Locate the cell with the specified text and output its (X, Y) center coordinate. 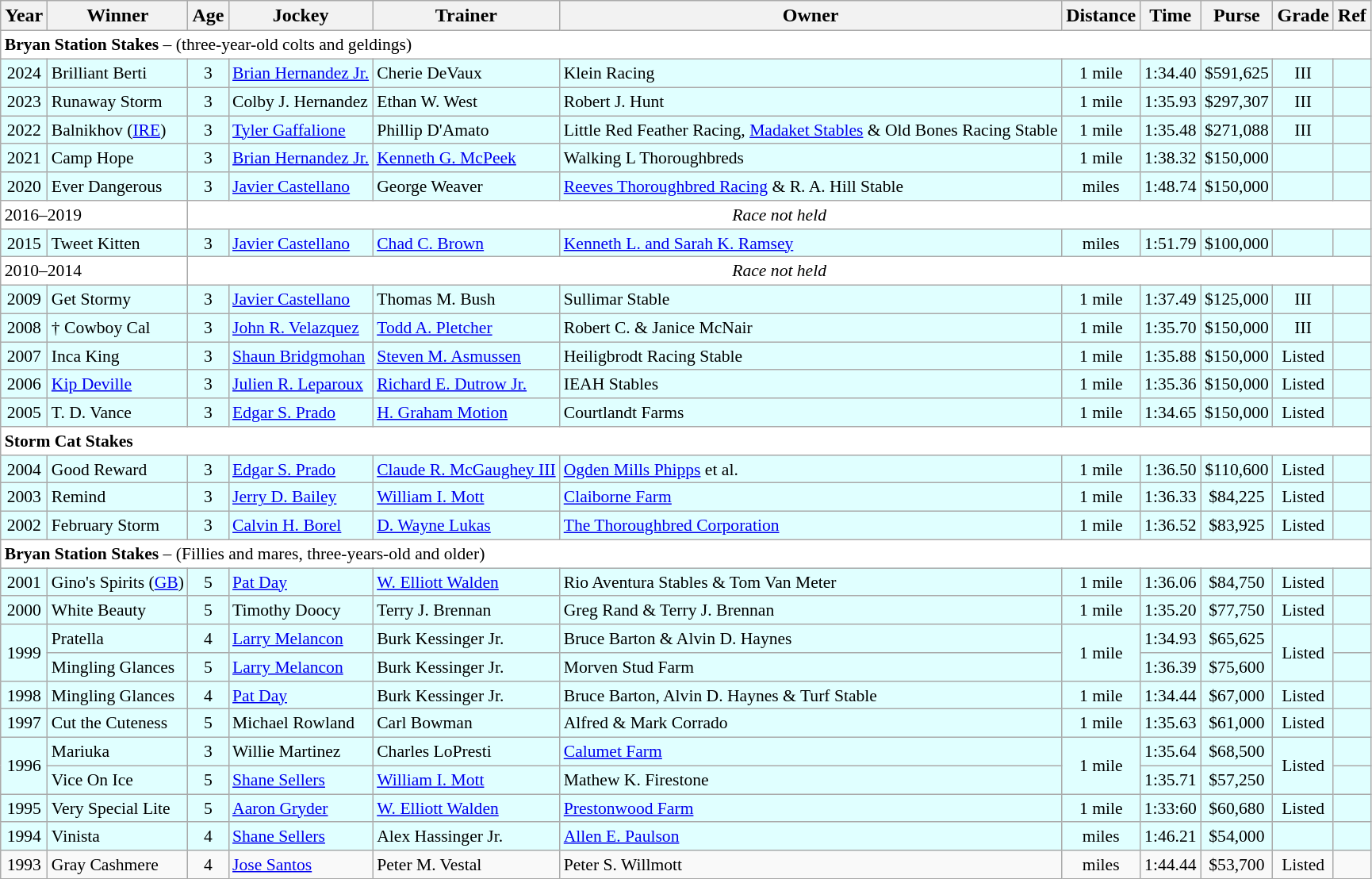
1:35.63 (1171, 724)
Peter M. Vestal (466, 865)
Terry J. Brennan (466, 610)
Grade (1303, 16)
Todd A. Pletcher (466, 328)
T. D. Vance (117, 413)
Jerry D. Bailey (301, 497)
$54,000 (1237, 836)
Richard E. Dutrow Jr. (466, 384)
Age (208, 16)
Purse (1237, 16)
$271,088 (1237, 130)
1:34.44 (1171, 695)
Ethan W. West (466, 102)
2015 (24, 243)
2007 (24, 356)
Storm Cat Stakes (686, 441)
Klein Racing (811, 73)
2009 (24, 299)
Year (24, 16)
Calumet Farm (811, 751)
1:46.21 (1171, 836)
1996 (24, 765)
1:36.33 (1171, 497)
Distance (1101, 16)
Owner (811, 16)
Good Reward (117, 469)
2005 (24, 413)
1995 (24, 808)
$75,600 (1237, 667)
1:51.79 (1171, 243)
Camp Hope (117, 158)
2004 (24, 469)
Mariuka (117, 751)
Timothy Doocy (301, 610)
Vice On Ice (117, 780)
John R. Velazquez (301, 328)
$84,750 (1237, 582)
D. Wayne Lukas (466, 525)
Morven Stud Farm (811, 667)
Walking L Thoroughbreds (811, 158)
Bruce Barton, Alvin D. Haynes & Turf Stable (811, 695)
Greg Rand & Terry J. Brennan (811, 610)
Tweet Kitten (117, 243)
1993 (24, 865)
Alfred & Mark Corrado (811, 724)
Ogden Mills Phipps et al. (811, 469)
Little Red Feather Racing, Madaket Stables & Old Bones Racing Stable (811, 130)
1:34.65 (1171, 413)
1:34.40 (1171, 73)
Gino's Spirits (GB) (117, 582)
1999 (24, 652)
Gray Cashmere (117, 865)
2023 (24, 102)
1:36.39 (1171, 667)
IEAH Stables (811, 384)
Charles LoPresti (466, 751)
The Thoroughbred Corporation (811, 525)
Kenneth L. and Sarah K. Ramsey (811, 243)
$67,000 (1237, 695)
Jockey (301, 16)
Alex Hassinger Jr. (466, 836)
Peter S. Willmott (811, 865)
Winner (117, 16)
Robert C. & Janice McNair (811, 328)
2024 (24, 73)
2022 (24, 130)
Remind (117, 497)
$77,750 (1237, 610)
1:35.64 (1171, 751)
$100,000 (1237, 243)
Bryan Station Stakes – (three-year-old colts and geldings) (686, 45)
$60,680 (1237, 808)
Mathew K. Firestone (811, 780)
1:35.70 (1171, 328)
Pratella (117, 639)
1:36.06 (1171, 582)
1:33:60 (1171, 808)
Michael Rowland (301, 724)
Claiborne Farm (811, 497)
February Storm (117, 525)
1994 (24, 836)
Prestonwood Farm (811, 808)
Time (1171, 16)
1:44.44 (1171, 865)
Inca King (117, 356)
Willie Martinez (301, 751)
Allen E. Paulson (811, 836)
$61,000 (1237, 724)
1:37.49 (1171, 299)
Chad C. Brown (466, 243)
Bryan Station Stakes – (Fillies and mares, three-years-old and older) (686, 554)
1:35.20 (1171, 610)
Tyler Gaffalione (301, 130)
Jose Santos (301, 865)
$84,225 (1237, 497)
1:35.36 (1171, 384)
1:35.71 (1171, 780)
2016–2019 (94, 215)
Cut the Cuteness (117, 724)
Aaron Gryder (301, 808)
2000 (24, 610)
Reeves Thoroughbred Racing & R. A. Hill Stable (811, 186)
1:34.93 (1171, 639)
$65,625 (1237, 639)
Kip Deville (117, 384)
Vinista (117, 836)
1997 (24, 724)
1:35.88 (1171, 356)
Brilliant Berti (117, 73)
† Cowboy Cal (117, 328)
1:36.52 (1171, 525)
Steven M. Asmussen (466, 356)
$110,600 (1237, 469)
2003 (24, 497)
Runaway Storm (117, 102)
Get Stormy (117, 299)
1:48.74 (1171, 186)
2001 (24, 582)
Very Special Lite (117, 808)
George Weaver (466, 186)
Balnikhov (IRE) (117, 130)
2020 (24, 186)
2006 (24, 384)
White Beauty (117, 610)
$83,925 (1237, 525)
2008 (24, 328)
Phillip D'Amato (466, 130)
Shaun Bridgmohan (301, 356)
$591,625 (1237, 73)
Trainer (466, 16)
Ever Dangerous (117, 186)
$53,700 (1237, 865)
2021 (24, 158)
Colby J. Hernandez (301, 102)
Bruce Barton & Alvin D. Haynes (811, 639)
1:35.93 (1171, 102)
$125,000 (1237, 299)
Ref (1351, 16)
1998 (24, 695)
Cherie DeVaux (466, 73)
$57,250 (1237, 780)
Courtlandt Farms (811, 413)
Calvin H. Borel (301, 525)
Kenneth G. McPeek (466, 158)
$68,500 (1237, 751)
Thomas M. Bush (466, 299)
Rio Aventura Stables & Tom Van Meter (811, 582)
Julien R. Leparoux (301, 384)
2010–2014 (94, 271)
Heiligbrodt Racing Stable (811, 356)
$297,307 (1237, 102)
Sullimar Stable (811, 299)
Carl Bowman (466, 724)
1:38.32 (1171, 158)
2002 (24, 525)
1:36.50 (1171, 469)
1:35.48 (1171, 130)
Robert J. Hunt (811, 102)
Claude R. McGaughey III (466, 469)
H. Graham Motion (466, 413)
